Search for the cell housing the specified text and yield its [X, Y] center coordinate. 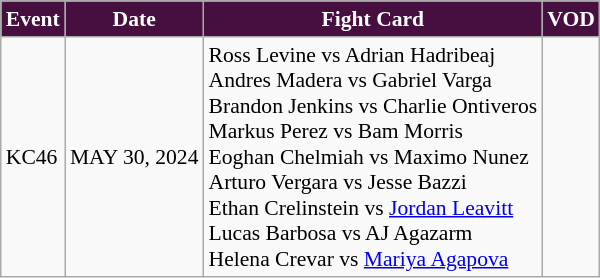
Event [33, 19]
Fight Card [374, 19]
MAY 30, 2024 [134, 157]
VOD [571, 19]
KC46 [33, 157]
Date [134, 19]
